Determine the [x, y] coordinate at the center of the cell enclosing the given text.  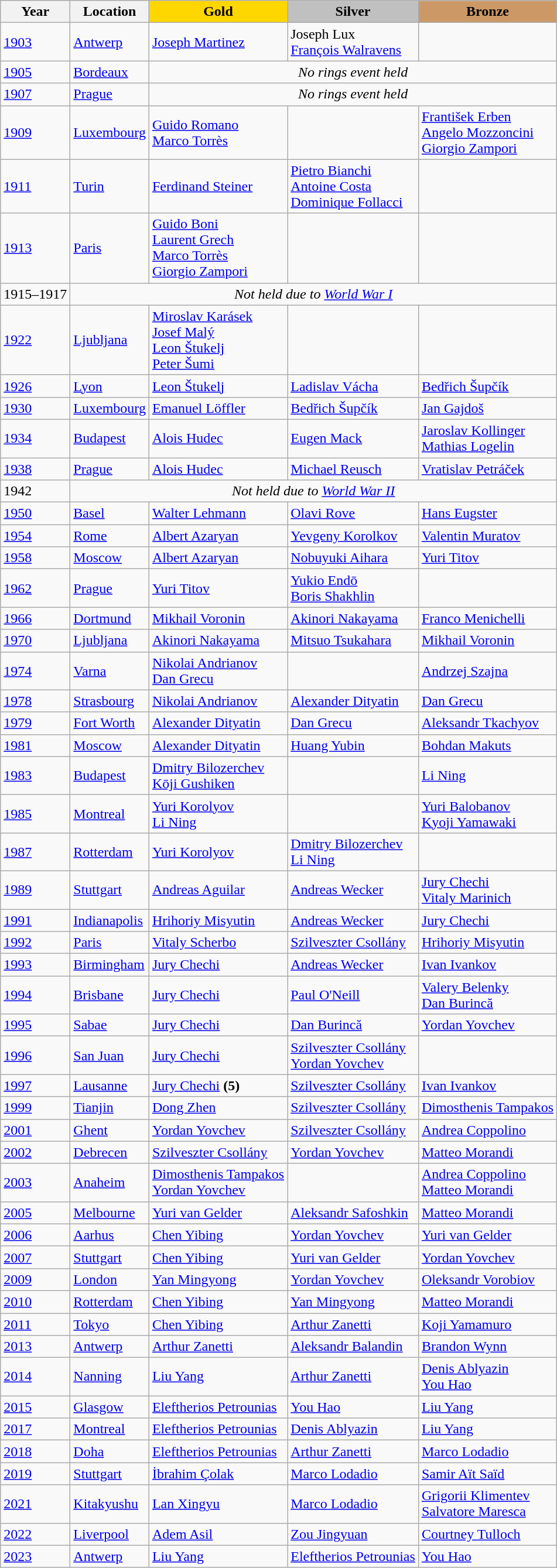
Andrzej Szajna [487, 671]
Dong Zhen [218, 1108]
Jury Chechi (5) [218, 1086]
2003 [35, 1183]
Nikolai Andrianov Dan Grecu [218, 671]
Yuri Korolyov Li Ning [218, 814]
Paul O'Neill [353, 995]
Basel [110, 513]
Courtney Tulloch [487, 1534]
Lausanne [110, 1086]
2002 [35, 1152]
Bohdan Makuts [487, 745]
Pietro Bianchi Antoine Costa Dominique Follacci [353, 186]
Anaheim [110, 1183]
Denis Ablyazin [353, 1429]
2015 [35, 1407]
Szilveszter Csollány Yordan Yovchev [353, 1055]
Dan Burincă [353, 1025]
1958 [35, 558]
Dortmund [110, 618]
2018 [35, 1451]
Andreas Aguilar [218, 890]
1994 [35, 995]
1997 [35, 1086]
1981 [35, 745]
Vitaly Scherbo [218, 943]
1905 [35, 72]
Vratislav Petráček [487, 469]
1922 [35, 340]
Dimosthenis Tampakos Yordan Yovchev [218, 1183]
Not held due to World War II [314, 491]
Nikolai Andrianov [218, 701]
Nanning [110, 1377]
Oleksandr Vorobiov [487, 1279]
2006 [35, 1235]
1989 [35, 890]
2009 [35, 1279]
Walter Lehmann [218, 513]
Kitakyushu [110, 1504]
1907 [35, 94]
1970 [35, 641]
Emanuel Löffler [218, 408]
František Erben Angelo Mozzoncini Giorgio Zampori [487, 132]
1954 [35, 536]
Brandon Wynn [487, 1347]
Grigorii Klimentev Salvatore Maresca [487, 1504]
2021 [35, 1504]
Yevgeny Korolkov [353, 536]
Bordeaux [110, 72]
1966 [35, 618]
2019 [35, 1474]
Yuri Korolyov [218, 851]
Aarhus [110, 1235]
Liverpool [110, 1534]
Michael Reusch [353, 469]
2001 [35, 1130]
Brisbane [110, 995]
Joseph Martinez [218, 42]
Indianapolis [110, 920]
Gold [218, 12]
Debrecen [110, 1152]
Andrea Coppolino [487, 1130]
1938 [35, 469]
2014 [35, 1377]
1913 [35, 248]
2005 [35, 1213]
2022 [35, 1534]
Silver [353, 12]
Guido Romano Marco Torrès [218, 132]
Lyon [110, 386]
1999 [35, 1108]
2007 [35, 1257]
Rome [110, 536]
Dmitry Bilozerchev Kōji Gushiken [218, 775]
1926 [35, 386]
Not held due to World War I [314, 294]
Nobuyuki Aihara [353, 558]
Year [35, 12]
Aleksandr Safoshkin [353, 1213]
2023 [35, 1556]
Lan Xingyu [218, 1504]
1903 [35, 42]
Glasgow [110, 1407]
2017 [35, 1429]
Adem Asil [218, 1534]
1909 [35, 132]
Dimosthenis Tampakos [487, 1108]
Turin [110, 186]
1991 [35, 920]
Fort Worth [110, 723]
Denis Ablyazin You Hao [487, 1377]
Eugen Mack [353, 438]
Hans Eugster [487, 513]
Andrea Coppolino Matteo Morandi [487, 1183]
1934 [35, 438]
London [110, 1279]
Leon Štukelj [218, 386]
1962 [35, 588]
Jury Chechi Vitaly Marinich [487, 890]
Joseph Lux François Walravens [353, 42]
Melbourne [110, 1213]
Aleksandr Balandin [353, 1347]
2010 [35, 1302]
Bronze [487, 12]
Yukio Endō Boris Shakhlin [353, 588]
Location [110, 12]
Yuri Balobanov Kyoji Yamawaki [487, 814]
Jan Gajdoš [487, 408]
Ghent [110, 1130]
1911 [35, 186]
İbrahim Çolak [218, 1474]
Li Ning [487, 775]
1915–1917 [35, 294]
Ferdinand Steiner [218, 186]
Tianjin [110, 1108]
Jaroslav Kollinger Mathias Logelin [487, 438]
Mitsuo Tsukahara [353, 641]
2011 [35, 1324]
Zou Jingyuan [353, 1534]
Guido Boni Laurent Grech Marco Torrès Giorgio Zampori [218, 248]
Koji Yamamuro [487, 1324]
Birmingham [110, 965]
1992 [35, 943]
1950 [35, 513]
Samir Aït Saïd [487, 1474]
Ladislav Vácha [353, 386]
1985 [35, 814]
Dmitry Bilozerchev Li Ning [353, 851]
1930 [35, 408]
1996 [35, 1055]
Huang Yubin [353, 745]
San Juan [110, 1055]
1993 [35, 965]
1995 [35, 1025]
1987 [35, 851]
1942 [35, 491]
Franco Menichelli [487, 618]
Strasbourg [110, 701]
1979 [35, 723]
Aleksandr Tkachyov [487, 723]
Olavi Rove [353, 513]
Valentin Muratov [487, 536]
1974 [35, 671]
2013 [35, 1347]
Sabae [110, 1025]
Miroslav Karásek Josef Malý Leon Štukelj Peter Šumi [218, 340]
1978 [35, 701]
Tokyo [110, 1324]
Varna [110, 671]
1983 [35, 775]
Doha [110, 1451]
Valery Belenky Dan Burincă [487, 995]
